Search for the cell housing the specified text and yield its [x, y] center coordinate. 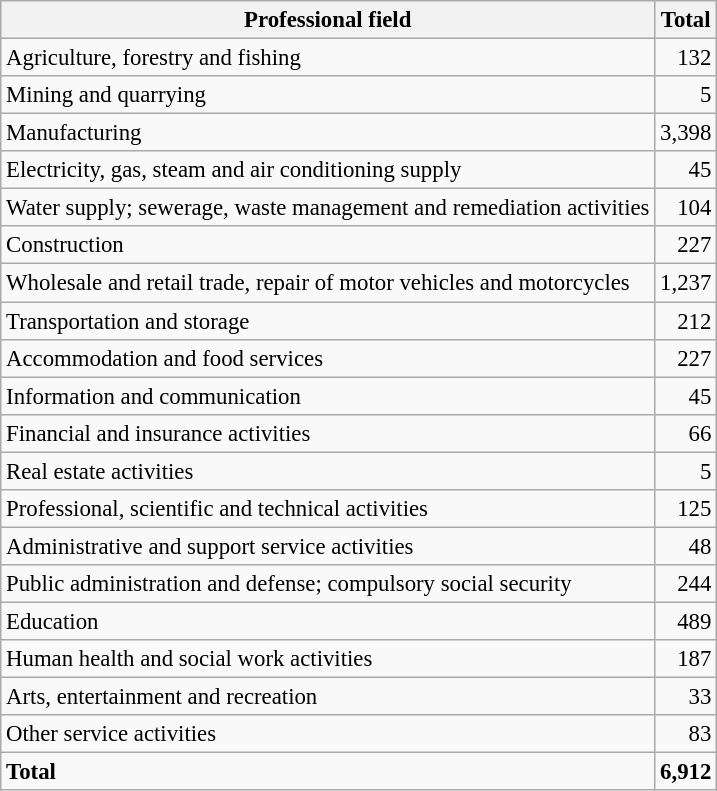
132 [686, 58]
66 [686, 433]
Financial and insurance activities [328, 433]
Construction [328, 245]
Agriculture, forestry and fishing [328, 58]
Accommodation and food services [328, 358]
187 [686, 659]
Mining and quarrying [328, 95]
6,912 [686, 772]
Manufacturing [328, 133]
212 [686, 321]
Professional, scientific and technical activities [328, 509]
Real estate activities [328, 471]
48 [686, 546]
Electricity, gas, steam and air conditioning supply [328, 170]
Information and communication [328, 396]
104 [686, 208]
Transportation and storage [328, 321]
Administrative and support service activities [328, 546]
Professional field [328, 20]
244 [686, 584]
Wholesale and retail trade, repair of motor vehicles and motorcycles [328, 283]
Public administration and defense; compulsory social security [328, 584]
125 [686, 509]
83 [686, 734]
Human health and social work activities [328, 659]
1,237 [686, 283]
Other service activities [328, 734]
489 [686, 621]
Arts, entertainment and recreation [328, 697]
Water supply; sewerage, waste management and remediation activities [328, 208]
3,398 [686, 133]
33 [686, 697]
Education [328, 621]
